Return [X, Y] of the center of cell containing provided text 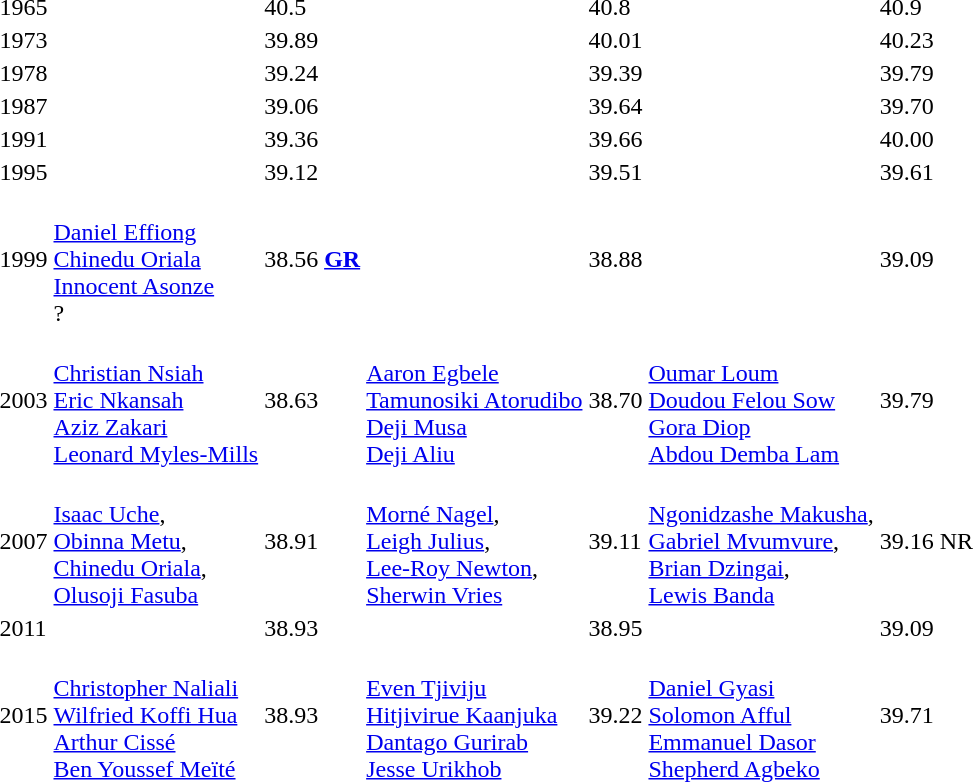
39.11 [616, 541]
39.06 [312, 106]
40.01 [616, 40]
38.91 [312, 541]
Daniel EffiongChinedu OrialaInnocent Asonze? [156, 259]
39.12 [312, 172]
39.89 [312, 40]
39.24 [312, 73]
38.56 GR [312, 259]
39.64 [616, 106]
39.36 [312, 139]
Christian NsiahEric NkansahAziz ZakariLeonard Myles-Mills [156, 400]
Oumar LoumDoudou Felou SowGora DiopAbdou Demba Lam [761, 400]
39.66 [616, 139]
39.39 [616, 73]
38.88 [616, 259]
38.95 [616, 628]
Aaron EgbeleTamunosiki AtorudiboDeji MusaDeji Aliu [474, 400]
Ngonidzashe Makusha,Gabriel Mvumvure,Brian Dzingai,Lewis Banda [761, 541]
Morné Nagel,Leigh Julius,Lee-Roy Newton,Sherwin Vries [474, 541]
38.93 [312, 628]
38.70 [616, 400]
38.63 [312, 400]
39.51 [616, 172]
Isaac Uche,Obinna Metu,Chinedu Oriala,Olusoji Fasuba [156, 541]
